Determine the (x, y) coordinate at the center of the cell enclosing the given text.  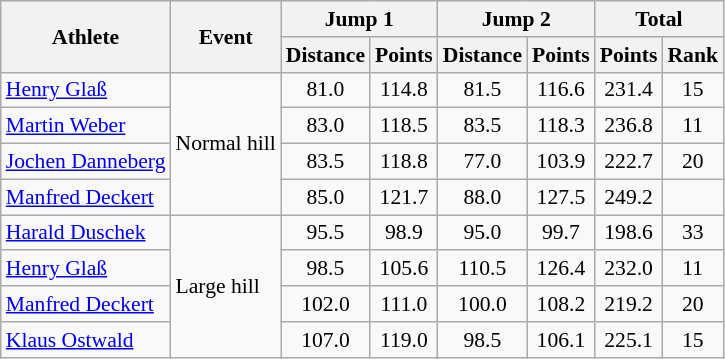
Normal hill (226, 143)
118.8 (404, 162)
118.3 (561, 126)
Rank (692, 55)
225.1 (629, 340)
231.4 (629, 90)
102.0 (326, 304)
95.0 (482, 233)
198.6 (629, 233)
83.0 (326, 126)
108.2 (561, 304)
85.0 (326, 197)
116.6 (561, 90)
236.8 (629, 126)
98.9 (404, 233)
222.7 (629, 162)
111.0 (404, 304)
Jochen Danneberg (86, 162)
118.5 (404, 126)
127.5 (561, 197)
81.0 (326, 90)
Jump 1 (360, 19)
Martin Weber (86, 126)
103.9 (561, 162)
77.0 (482, 162)
106.1 (561, 340)
88.0 (482, 197)
Event (226, 36)
232.0 (629, 269)
107.0 (326, 340)
121.7 (404, 197)
81.5 (482, 90)
Jump 2 (516, 19)
219.2 (629, 304)
126.4 (561, 269)
33 (692, 233)
99.7 (561, 233)
119.0 (404, 340)
Klaus Ostwald (86, 340)
110.5 (482, 269)
95.5 (326, 233)
Harald Duschek (86, 233)
114.8 (404, 90)
Athlete (86, 36)
105.6 (404, 269)
100.0 (482, 304)
249.2 (629, 197)
Total (659, 19)
Large hill (226, 286)
